Pinpoint the cell where the given text exists, returning its (x, y) midpoint coordinate. 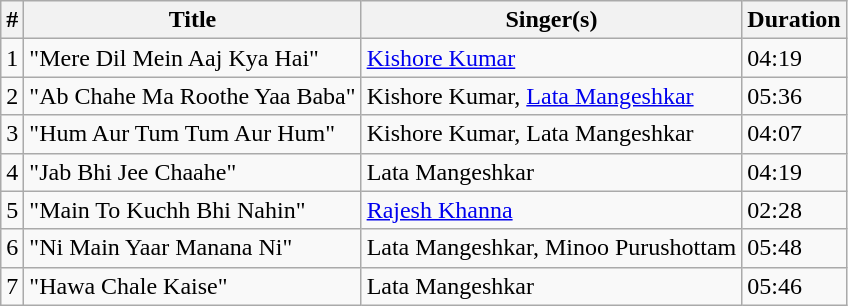
5 (12, 210)
3 (12, 134)
# (12, 20)
05:46 (794, 286)
4 (12, 172)
Lata Mangeshkar, Minoo Purushottam (552, 248)
"Hawa Chale Kaise" (192, 286)
"Ni Main Yaar Manana Ni" (192, 248)
1 (12, 58)
02:28 (794, 210)
04:07 (794, 134)
2 (12, 96)
05:36 (794, 96)
"Mere Dil Mein Aaj Kya Hai" (192, 58)
"Hum Aur Tum Tum Aur Hum" (192, 134)
Singer(s) (552, 20)
05:48 (794, 248)
"Jab Bhi Jee Chaahe" (192, 172)
7 (12, 286)
Duration (794, 20)
"Ab Chahe Ma Roothe Yaa Baba" (192, 96)
Rajesh Khanna (552, 210)
"Main To Kuchh Bhi Nahin" (192, 210)
Title (192, 20)
Kishore Kumar (552, 58)
6 (12, 248)
